Search for the cell housing the specified text and yield its (X, Y) center coordinate. 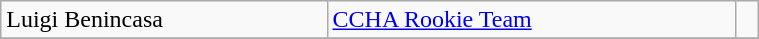
Luigi Benincasa (164, 20)
CCHA Rookie Team (532, 20)
